Search for the cell housing the specified text and yield its (x, y) center coordinate. 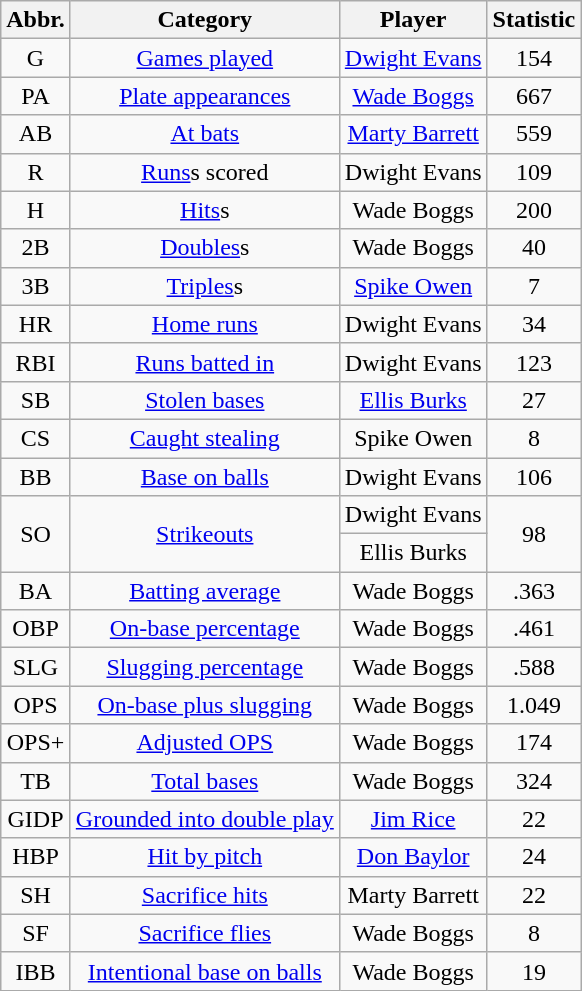
154 (534, 58)
TB (36, 781)
SO (36, 534)
Abbr. (36, 20)
Hit by pitch (204, 857)
CS (36, 438)
Sacrifice hits (204, 895)
On-base plus slugging (204, 705)
G (36, 58)
Sacrifice flies (204, 933)
BA (36, 591)
109 (534, 172)
Stolen bases (204, 400)
OPS+ (36, 743)
106 (534, 477)
.363 (534, 591)
RBI (36, 362)
R (36, 172)
3B (36, 286)
27 (534, 400)
Plate appearances (204, 96)
.461 (534, 629)
Category (204, 20)
On-base percentage (204, 629)
SH (36, 895)
Don Baylor (413, 857)
559 (534, 134)
H (36, 210)
98 (534, 534)
.588 (534, 667)
Base on balls (204, 477)
OBP (36, 629)
Intentional base on balls (204, 971)
Home runs (204, 324)
AB (36, 134)
174 (534, 743)
1.049 (534, 705)
Statistic (534, 20)
2B (36, 248)
BB (36, 477)
24 (534, 857)
Slugging percentage (204, 667)
Tripless (204, 286)
GIDP (36, 819)
Total bases (204, 781)
SLG (36, 667)
HBP (36, 857)
Runs batted in (204, 362)
34 (534, 324)
PA (36, 96)
200 (534, 210)
Hitss (204, 210)
At bats (204, 134)
40 (534, 248)
SB (36, 400)
Player (413, 20)
Grounded into double play (204, 819)
667 (534, 96)
Jim Rice (413, 819)
SF (36, 933)
Adjusted OPS (204, 743)
7 (534, 286)
123 (534, 362)
Doubless (204, 248)
19 (534, 971)
Batting average (204, 591)
Caught stealing (204, 438)
IBB (36, 971)
324 (534, 781)
Games played (204, 58)
OPS (36, 705)
Runss scored (204, 172)
HR (36, 324)
Strikeouts (204, 534)
